Provide the [X, Y] coordinate of the cell's center where the given text is located.  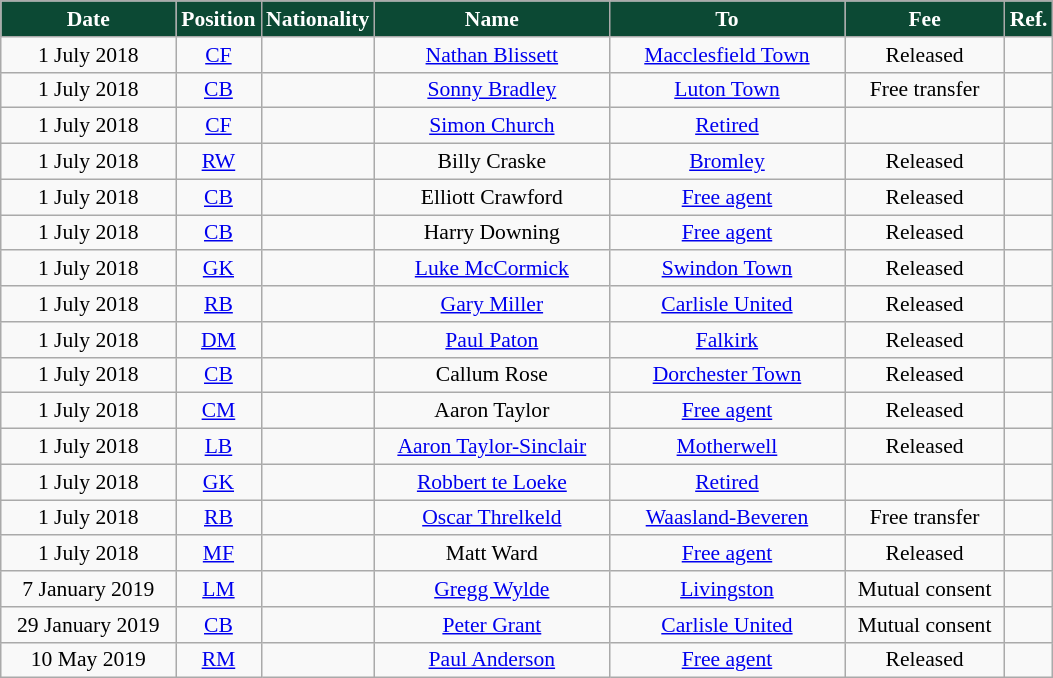
Position [218, 19]
Nathan Blissett [492, 55]
Paul Anderson [492, 660]
Gary Miller [492, 304]
7 January 2019 [88, 589]
Date [88, 19]
Sonny Bradley [492, 90]
CM [218, 411]
Macclesfield Town [726, 55]
Harry Downing [492, 233]
10 May 2019 [88, 660]
Luton Town [726, 90]
Elliott Crawford [492, 197]
Swindon Town [726, 269]
Falkirk [726, 340]
29 January 2019 [88, 625]
Luke McCormick [492, 269]
Dorchester Town [726, 375]
Callum Rose [492, 375]
To [726, 19]
RM [218, 660]
Aaron Taylor [492, 411]
LM [218, 589]
Matt Ward [492, 554]
MF [218, 554]
Fee [925, 19]
Ref. [1029, 19]
Name [492, 19]
Nationality [318, 19]
Billy Craske [492, 162]
Robbert te Loeke [492, 482]
RW [218, 162]
DM [218, 340]
Motherwell [726, 447]
Livingston [726, 589]
Bromley [726, 162]
Oscar Threlkeld [492, 518]
Aaron Taylor-Sinclair [492, 447]
Waasland-Beveren [726, 518]
Paul Paton [492, 340]
LB [218, 447]
Simon Church [492, 126]
Peter Grant [492, 625]
Gregg Wylde [492, 589]
